Capture the cell that displays the provided text and extract its [x, y] central coordinate. 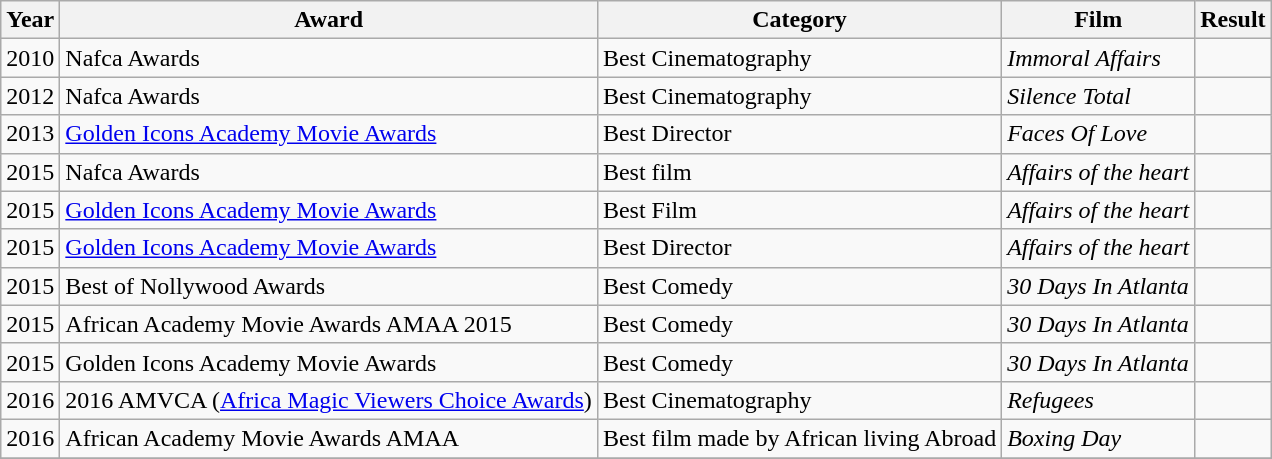
Year [30, 20]
African Academy Movie Awards AMAA [329, 438]
Result [1233, 20]
2016 AMVCA (Africa Magic Viewers Choice Awards) [329, 400]
Best Film [799, 210]
African Academy Movie Awards AMAA 2015 [329, 324]
Best film made by African living Abroad [799, 438]
Immoral Affairs [1098, 58]
Best of Nollywood Awards [329, 286]
Silence Total [1098, 96]
Faces Of Love [1098, 134]
Award [329, 20]
Best film [799, 172]
Boxing Day [1098, 438]
2010 [30, 58]
2013 [30, 134]
Category [799, 20]
2012 [30, 96]
Film [1098, 20]
Refugees [1098, 400]
